Scan for the cell matching the given text and deliver its [X, Y] coordinate at center. 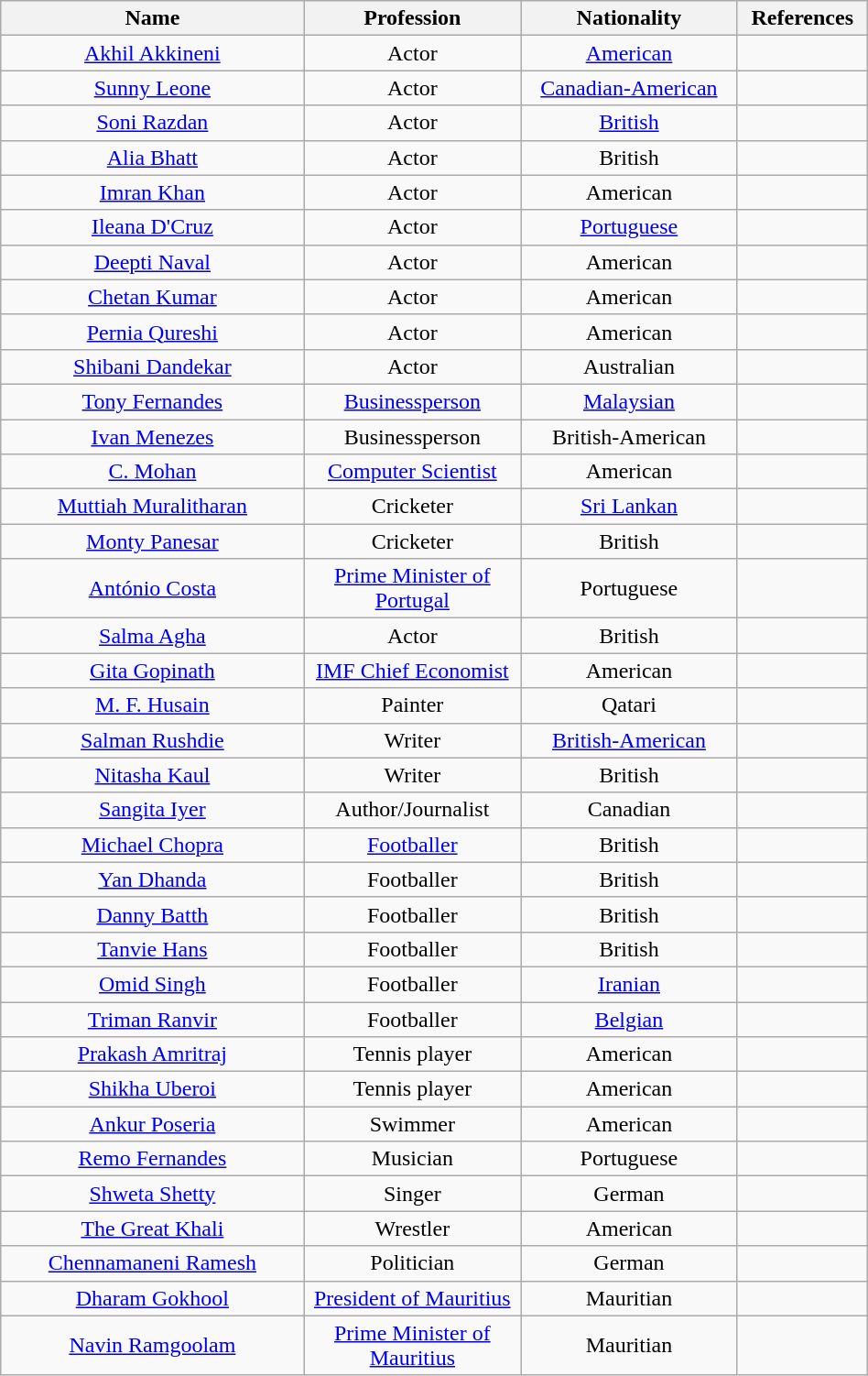
Remo Fernandes [152, 1159]
Name [152, 18]
Imran Khan [152, 192]
Gita Gopinath [152, 671]
C. Mohan [152, 472]
Ivan Menezes [152, 437]
Shibani Dandekar [152, 366]
Politician [412, 1263]
References [802, 18]
Profession [412, 18]
Australian [630, 366]
Canadian [630, 810]
Monty Panesar [152, 541]
Ankur Poseria [152, 1124]
President of Mauritius [412, 1298]
Prakash Amritraj [152, 1054]
Chetan Kumar [152, 297]
Malaysian [630, 401]
Triman Ranvir [152, 1020]
Yan Dhanda [152, 879]
Omid Singh [152, 984]
Nationality [630, 18]
Salma Agha [152, 636]
Author/Journalist [412, 810]
Prime Minister of Portugal [412, 588]
Pernia Qureshi [152, 332]
Deepti Naval [152, 262]
Shweta Shetty [152, 1194]
Dharam Gokhool [152, 1298]
Navin Ramgoolam [152, 1345]
Wrestler [412, 1229]
Computer Scientist [412, 472]
António Costa [152, 588]
IMF Chief Economist [412, 671]
Sunny Leone [152, 88]
Nitasha Kaul [152, 775]
Michael Chopra [152, 845]
Alia Bhatt [152, 158]
Muttiah Muralitharan [152, 507]
Musician [412, 1159]
Qatari [630, 705]
Soni Razdan [152, 123]
Canadian-American [630, 88]
M. F. Husain [152, 705]
Chennamaneni Ramesh [152, 1263]
Belgian [630, 1020]
Singer [412, 1194]
Swimmer [412, 1124]
Danny Batth [152, 914]
Akhil Akkineni [152, 53]
Sangita Iyer [152, 810]
Painter [412, 705]
Iranian [630, 984]
Tanvie Hans [152, 949]
Prime Minister of Mauritius [412, 1345]
The Great Khali [152, 1229]
Ileana D'Cruz [152, 227]
Shikha Uberoi [152, 1089]
Sri Lankan [630, 507]
Salman Rushdie [152, 740]
Tony Fernandes [152, 401]
